Search for the cell housing the specified text and yield its [X, Y] center coordinate. 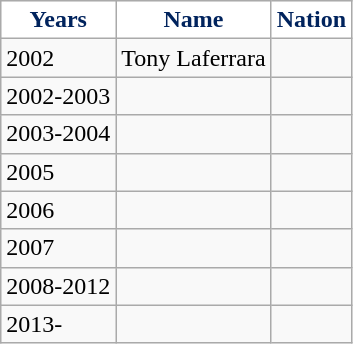
2006 [58, 210]
Years [58, 20]
Nation [311, 20]
Name [194, 20]
2007 [58, 248]
2008-2012 [58, 286]
2002-2003 [58, 96]
Tony Laferrara [194, 58]
2003-2004 [58, 134]
2002 [58, 58]
2005 [58, 172]
2013- [58, 324]
